Return [X, Y] of the center of cell containing provided text 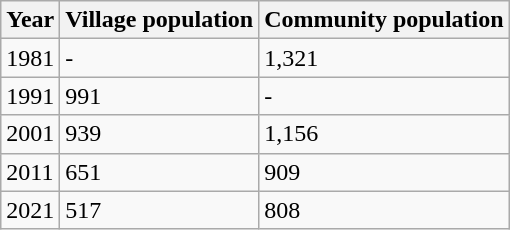
1991 [30, 96]
1,321 [384, 58]
909 [384, 172]
651 [160, 172]
808 [384, 210]
2001 [30, 134]
2011 [30, 172]
Community population [384, 20]
Village population [160, 20]
517 [160, 210]
1981 [30, 58]
991 [160, 96]
Year [30, 20]
2021 [30, 210]
1,156 [384, 134]
939 [160, 134]
